Locate the cell with the specified text and output its [x, y] center coordinate. 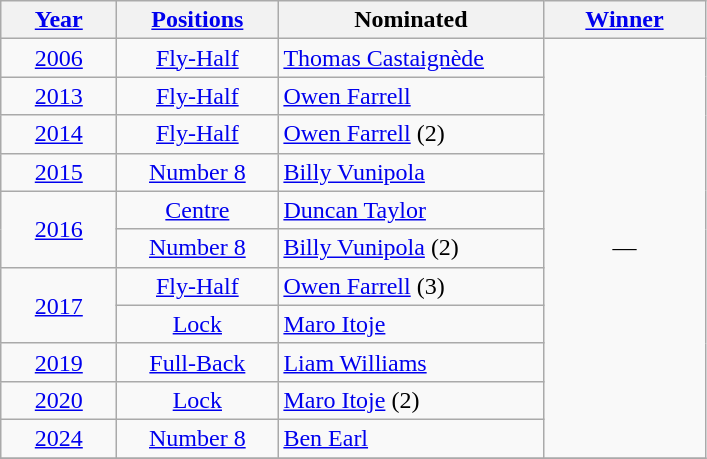
Liam Williams [411, 362]
— [624, 248]
2015 [59, 172]
Owen Farrell [411, 96]
2019 [59, 362]
Full-Back [198, 362]
2017 [59, 305]
Positions [198, 20]
2020 [59, 400]
2006 [59, 58]
2016 [59, 229]
Nominated [411, 20]
Owen Farrell (2) [411, 134]
Billy Vunipola (2) [411, 248]
2013 [59, 96]
Ben Earl [411, 438]
Year [59, 20]
Owen Farrell (3) [411, 286]
Billy Vunipola [411, 172]
Maro Itoje (2) [411, 400]
Centre [198, 210]
2024 [59, 438]
Thomas Castaignède [411, 58]
Maro Itoje [411, 324]
Winner [624, 20]
2014 [59, 134]
Duncan Taylor [411, 210]
